Return (X, Y) of the center of cell containing provided text 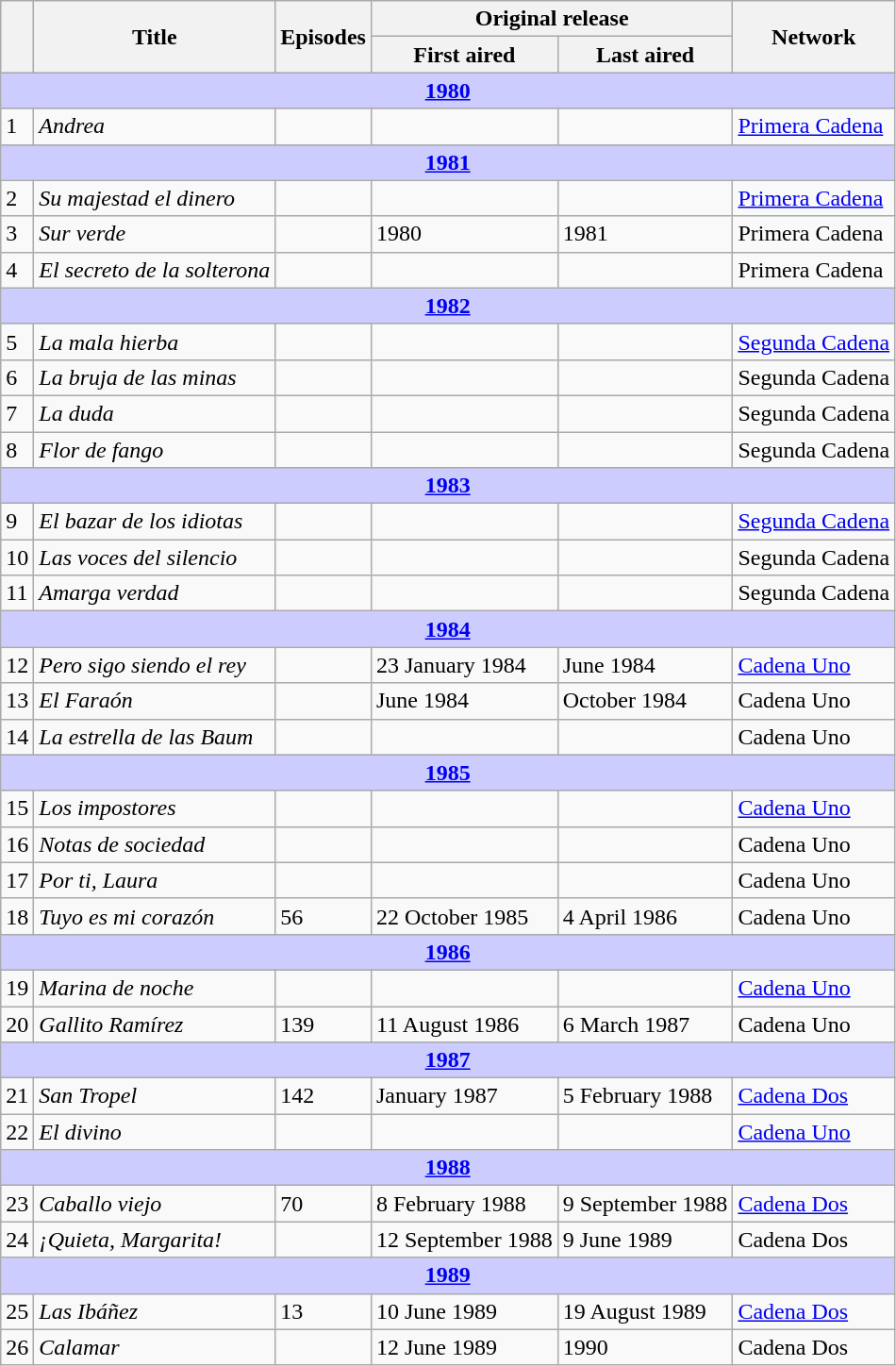
1988 (448, 1168)
4 April 1986 (645, 916)
2 (17, 198)
Original release (551, 19)
23 January 1984 (464, 665)
Network (814, 37)
26 (17, 1347)
139 (324, 1024)
6 (17, 377)
11 (17, 593)
El divino (155, 1132)
Episodes (324, 37)
1990 (645, 1347)
1986 (448, 952)
22 October 1985 (464, 916)
Los impostores (155, 808)
21 (17, 1096)
1984 (448, 629)
Andrea (155, 126)
Pero sigo siendo el rey (155, 665)
January 1987 (464, 1096)
Por ti, Laura (155, 880)
La duda (155, 413)
1982 (448, 306)
La estrella de las Baum (155, 737)
Flor de fango (155, 450)
10 June 1989 (464, 1311)
Las voces del silencio (155, 558)
First aired (464, 55)
El secreto de la solterona (155, 270)
9 (17, 522)
Caballo viejo (155, 1204)
18 (17, 916)
Last aired (645, 55)
Tuyo es mi corazón (155, 916)
70 (324, 1204)
Sur verde (155, 234)
5 February 1988 (645, 1096)
Notas de sociedad (155, 844)
Gallito Ramírez (155, 1024)
San Tropel (155, 1096)
6 March 1987 (645, 1024)
La bruja de las minas (155, 377)
25 (17, 1311)
16 (17, 844)
23 (17, 1204)
El bazar de los idiotas (155, 522)
Su majestad el dinero (155, 198)
24 (17, 1240)
Las Ibáñez (155, 1311)
15 (17, 808)
14 (17, 737)
4 (17, 270)
17 (17, 880)
9 September 1988 (645, 1204)
7 (17, 413)
Amarga verdad (155, 593)
La mala hierba (155, 341)
22 (17, 1132)
142 (324, 1096)
5 (17, 341)
12 (17, 665)
8 February 1988 (464, 1204)
1985 (448, 773)
Calamar (155, 1347)
October 1984 (645, 701)
12 September 1988 (464, 1240)
19 (17, 988)
¡Quieta, Margarita! (155, 1240)
9 June 1989 (645, 1240)
20 (17, 1024)
El Faraón (155, 701)
11 August 1986 (464, 1024)
1987 (448, 1060)
3 (17, 234)
1 (17, 126)
1989 (448, 1275)
56 (324, 916)
12 June 1989 (464, 1347)
Title (155, 37)
1983 (448, 486)
10 (17, 558)
19 August 1989 (645, 1311)
8 (17, 450)
Marina de noche (155, 988)
